Capture the cell that displays the provided text and extract its (x, y) central coordinate. 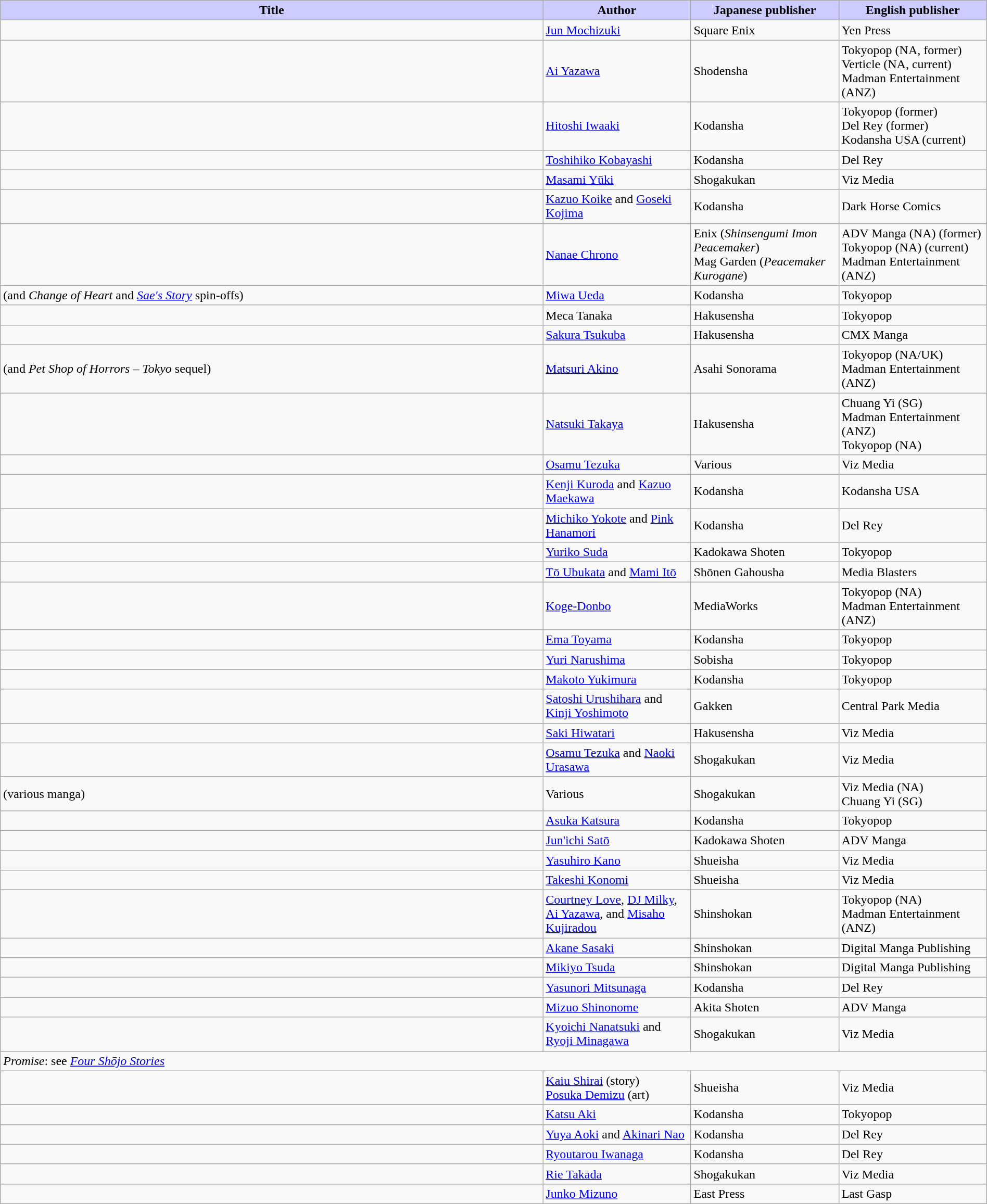
(and Pet Shop of Horrors – Tokyo sequel) (272, 369)
Viz Media (NA) Chuang Yi (SG) (913, 793)
Tokyopop (NA/UK) Madman Entertainment (ANZ) (913, 369)
(various manga) (272, 793)
Kazuo Koike and Goseki Kojima (617, 206)
Akita Shoten (765, 1007)
Chuang Yi (SG) Madman Entertainment (ANZ)Tokyopop (NA) (913, 424)
Tokyopop (former) Del Rey (former)Kodansha USA (current) (913, 126)
Junko Mizuno (617, 1194)
Kyoichi Nanatsuki and Ryoji Minagawa (617, 1034)
Title (272, 10)
Yen Press (913, 30)
Masami Yūki (617, 180)
Tokyopop (NA, former)Verticle (NA, current)Madman Entertainment (ANZ) (913, 71)
Dark Horse Comics (913, 206)
Katsu Aki (617, 1114)
Mizuo Shinonome (617, 1007)
English publisher (913, 10)
Yuri Narushima (617, 660)
ADV Manga (NA) (former) Tokyopop (NA) (current) Madman Entertainment (ANZ) (913, 254)
Central Park Media (913, 706)
Gakken (765, 706)
Japanese publisher (765, 10)
Jun'ichi Satō (617, 840)
Asahi Sonorama (765, 369)
Yuya Aoki and Akinari Nao (617, 1134)
Media Blasters (913, 572)
Osamu Tezuka (617, 465)
Courtney Love, DJ Milky, Ai Yazawa, and Misaho Kujiradou (617, 914)
Koge-Donbo (617, 606)
Kenji Kuroda and Kazuo Maekawa (617, 491)
Toshihiko Kobayashi (617, 160)
Promise: see Four Shōjo Stories (493, 1061)
Sakura Tsukuba (617, 335)
Akane Sasaki (617, 948)
Yasuhiro Kano (617, 860)
Matsuri Akino (617, 369)
Asuka Katsura (617, 820)
Saki Hiwatari (617, 733)
East Press (765, 1194)
Michiko Yokote and Pink Hanamori (617, 526)
Shōnen Gahousha (765, 572)
Hitoshi Iwaaki (617, 126)
Makoto Yukimura (617, 679)
Mikiyo Tsuda (617, 968)
Rie Takada (617, 1174)
Sobisha (765, 660)
Natsuki Takaya (617, 424)
Last Gasp (913, 1194)
(and Change of Heart and Sae's Story spin-offs) (272, 295)
Miwa Ueda (617, 295)
CMX Manga (913, 335)
Jun Mochizuki (617, 30)
MediaWorks (765, 606)
Yuriko Suda (617, 552)
Takeshi Konomi (617, 880)
Kaiu Shirai (story)Posuka Demizu (art) (617, 1088)
Ai Yazawa (617, 71)
Author (617, 10)
Enix (Shinsengumi Imon Peacemaker) Mag Garden (Peacemaker Kurogane) (765, 254)
Ryoutarou Iwanaga (617, 1154)
Tō Ubukata and Mami Itō (617, 572)
Nanae Chrono (617, 254)
Osamu Tezuka and Naoki Urasawa (617, 760)
Kodansha USA (913, 491)
Ema Toyama (617, 640)
Shodensha (765, 71)
Meca Tanaka (617, 315)
Satoshi Urushihara and Kinji Yoshimoto (617, 706)
Yasunori Mitsunaga (617, 987)
Square Enix (765, 30)
